Return (x, y) of the center of cell containing provided text 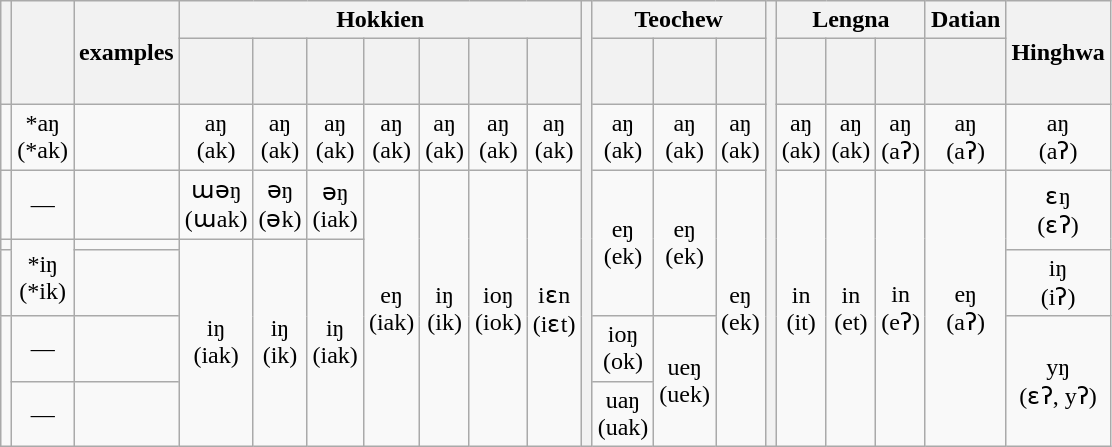
ɯəŋ(ɯak) (216, 204)
ueŋ(uek) (685, 381)
ioŋ(iok) (498, 308)
ioŋ(ok) (623, 348)
eŋ(aʔ) (965, 308)
ɛŋ(ɛʔ) (1058, 210)
in(it) (801, 308)
*iŋ(*ik) (43, 277)
əŋ(ək) (280, 204)
Teochew (678, 20)
in(eʔ) (901, 308)
əŋ(iak) (335, 204)
iŋ(iʔ) (1058, 284)
yŋ(ɛʔ, yʔ) (1058, 381)
Datian (965, 20)
eŋ(iak) (391, 308)
in(et) (851, 308)
iɛn(iɛt) (554, 308)
uaŋ(uak) (623, 414)
Hinghwa (1058, 52)
*aŋ(*ak) (43, 138)
examples (127, 52)
Lengna (850, 20)
Hokkien (380, 20)
